Provide the (x, y) coordinate of the cell's center where the given text is located.  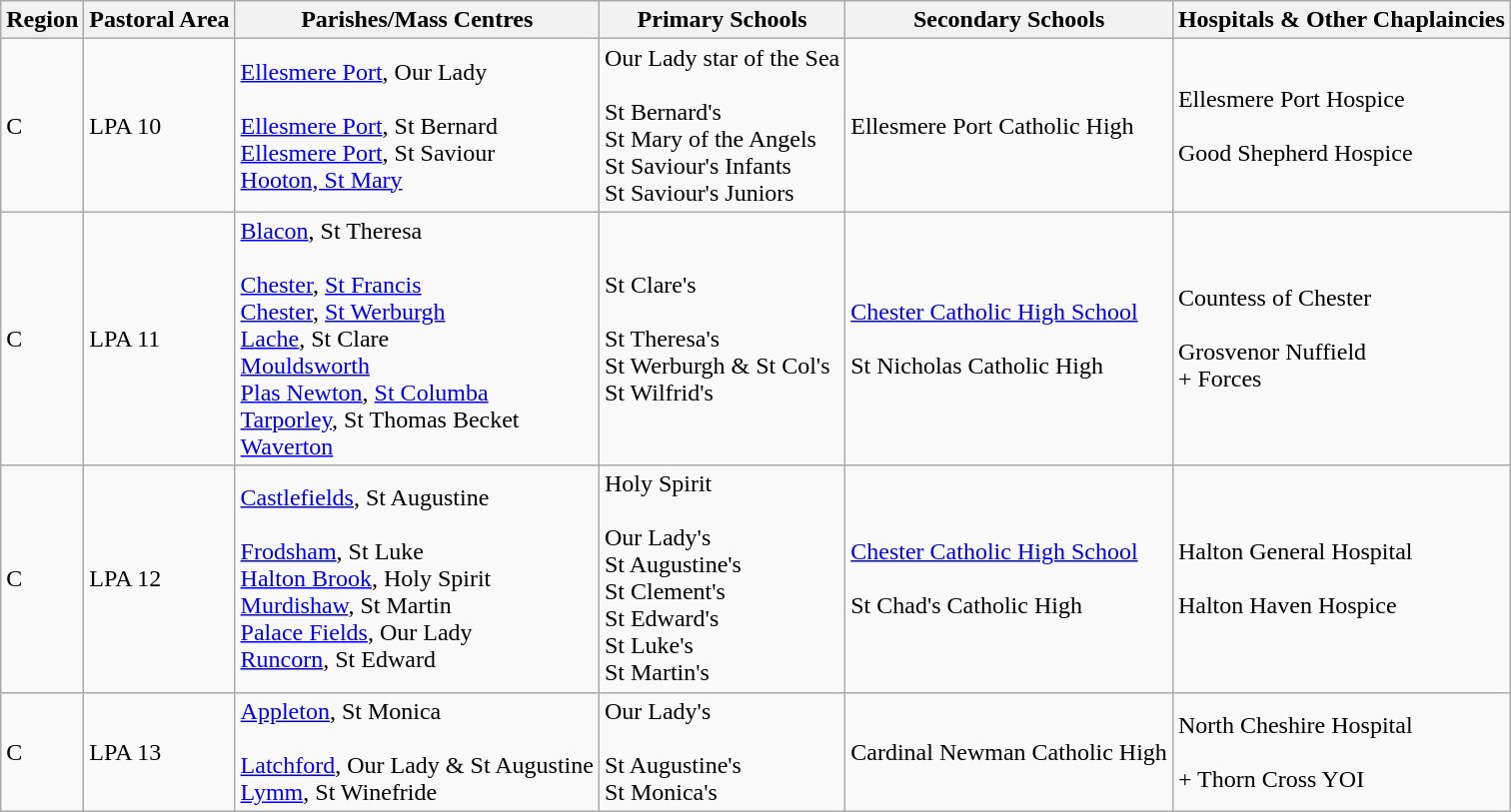
LPA 12 (160, 579)
Holy Spirit Our Lady's St Augustine's St Clement's St Edward's St Luke's St Martin's (722, 579)
Our Lady star of the Sea St Bernard's St Mary of the Angels St Saviour's Infants St Saviour's Juniors (722, 126)
LPA 11 (160, 339)
Hospitals & Other Chaplaincies (1341, 20)
Chester Catholic High School St Nicholas Catholic High (1009, 339)
Secondary Schools (1009, 20)
Primary Schools (722, 20)
Region (42, 20)
Pastoral Area (160, 20)
Ellesmere Port Hospice Good Shepherd Hospice (1341, 126)
Ellesmere Port, Our Lady Ellesmere Port, St Bernard Ellesmere Port, St Saviour Hooton, St Mary (417, 126)
Castlefields, St Augustine Frodsham, St Luke Halton Brook, Holy Spirit Murdishaw, St Martin Palace Fields, Our Lady Runcorn, St Edward (417, 579)
Ellesmere Port Catholic High (1009, 126)
Our Lady'sSt Augustine's St Monica's (722, 751)
LPA 10 (160, 126)
Appleton, St Monica Latchford, Our Lady & St Augustine Lymm, St Winefride (417, 751)
Halton General Hospital Halton Haven Hospice (1341, 579)
Cardinal Newman Catholic High (1009, 751)
St Clare's St Theresa's St Werburgh & St Col's St Wilfrid's (722, 339)
Chester Catholic High School St Chad's Catholic High (1009, 579)
Parishes/Mass Centres (417, 20)
Blacon, St Theresa Chester, St Francis Chester, St Werburgh Lache, St Clare Mouldsworth Plas Newton, St Columba Tarporley, St Thomas Becket Waverton (417, 339)
LPA 13 (160, 751)
Countess of Chester Grosvenor Nuffield + Forces (1341, 339)
North Cheshire Hospital + Thorn Cross YOI (1341, 751)
